Extract the [X, Y] coordinate from the center of the cell holding the provided text.  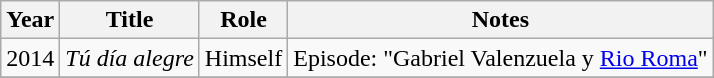
Tú día alegre [130, 58]
Title [130, 20]
Year [30, 20]
Role [243, 20]
Himself [243, 58]
Notes [500, 20]
Episode: "Gabriel Valenzuela y Rio Roma" [500, 58]
2014 [30, 58]
